Detect which cell encompasses the target text, then output its (x, y) center coordinate. 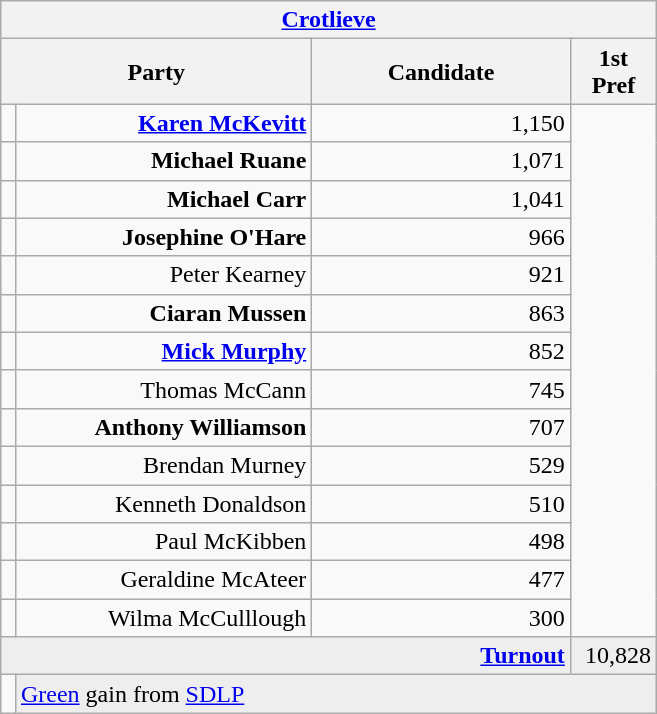
Thomas McCann (163, 389)
Crotlieve (329, 20)
1st Pref (613, 72)
Paul McKibben (163, 542)
Geraldine McAteer (163, 580)
Peter Kearney (163, 275)
529 (442, 465)
Michael Carr (163, 199)
Turnout (286, 656)
Karen McKevitt (163, 123)
1,150 (442, 123)
745 (442, 389)
Party (156, 72)
707 (442, 427)
10,828 (613, 656)
Michael Ruane (163, 161)
863 (442, 313)
Wilma McCulllough (163, 618)
498 (442, 542)
477 (442, 580)
1,041 (442, 199)
Ciaran Mussen (163, 313)
921 (442, 275)
Anthony Williamson (163, 427)
Kenneth Donaldson (163, 503)
Green gain from SDLP (336, 694)
510 (442, 503)
300 (442, 618)
966 (442, 237)
Brendan Murney (163, 465)
Mick Murphy (163, 351)
Candidate (442, 72)
Josephine O'Hare (163, 237)
1,071 (442, 161)
852 (442, 351)
